Return [x, y] of the center of cell containing provided text 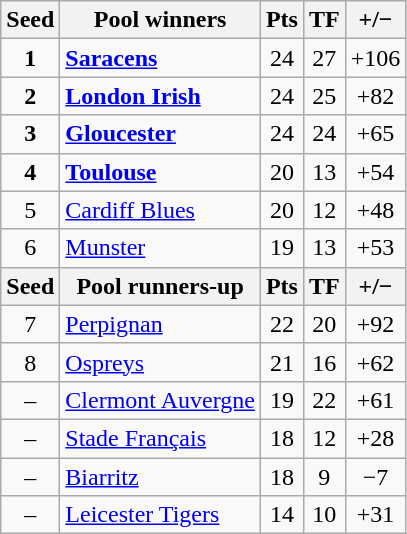
Saracens [160, 58]
Stade Français [160, 438]
London Irish [160, 96]
2 [30, 96]
+61 [376, 400]
+92 [376, 324]
Toulouse [160, 172]
14 [282, 515]
16 [324, 362]
+106 [376, 58]
Gloucester [160, 134]
+82 [376, 96]
Biarritz [160, 477]
25 [324, 96]
+65 [376, 134]
Clermont Auvergne [160, 400]
Pool runners-up [160, 286]
Ospreys [160, 362]
3 [30, 134]
10 [324, 515]
+53 [376, 248]
+54 [376, 172]
27 [324, 58]
Munster [160, 248]
Perpignan [160, 324]
+48 [376, 210]
Pool winners [160, 20]
+62 [376, 362]
8 [30, 362]
+28 [376, 438]
+31 [376, 515]
Leicester Tigers [160, 515]
4 [30, 172]
21 [282, 362]
7 [30, 324]
5 [30, 210]
6 [30, 248]
Cardiff Blues [160, 210]
1 [30, 58]
−7 [376, 477]
9 [324, 477]
